Return the (x, y) coordinate for the center point of the cell that contains the specified text.  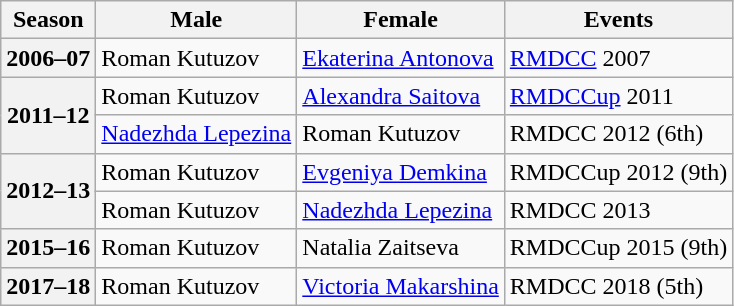
2006–07 (48, 58)
RMDCC 2013 (618, 210)
2012–13 (48, 191)
Victoria Makarshina (401, 286)
2015–16 (48, 248)
RMDCCup 2012 (9th) (618, 172)
2011–12 (48, 115)
Male (196, 20)
RMDCC 2007 (618, 58)
Events (618, 20)
RMDCC 2018 (5th) (618, 286)
Alexandra Saitova (401, 96)
RMDCC 2012 (6th) (618, 134)
Ekaterina Antonova (401, 58)
RMDCCup 2011 (618, 96)
Female (401, 20)
2017–18 (48, 286)
Natalia Zaitseva (401, 248)
Season (48, 20)
Evgeniya Demkina (401, 172)
RMDCCup 2015 (9th) (618, 248)
